Detect which cell encompasses the target text, then output its [X, Y] center coordinate. 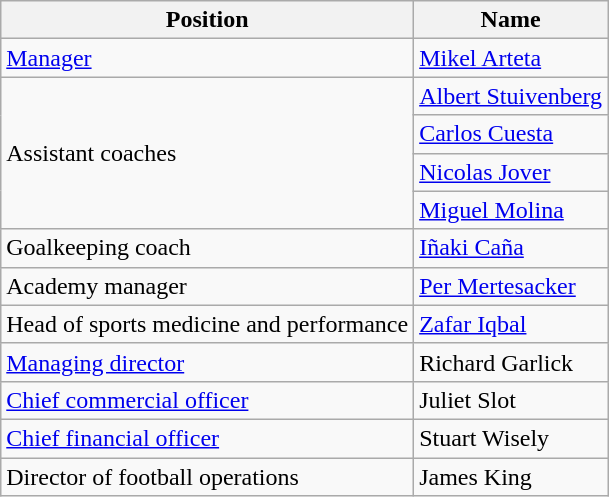
Name [511, 20]
Zafar Iqbal [511, 324]
Albert Stuivenberg [511, 96]
Chief financial officer [208, 438]
Managing director [208, 362]
Chief commercial officer [208, 400]
Position [208, 20]
James King [511, 477]
Manager [208, 58]
Mikel Arteta [511, 58]
Carlos Cuesta [511, 134]
Academy manager [208, 286]
Assistant coaches [208, 153]
Director of football operations [208, 477]
Nicolas Jover [511, 172]
Per Mertesacker [511, 286]
Head of sports medicine and performance [208, 324]
Miguel Molina [511, 210]
Iñaki Caña [511, 248]
Stuart Wisely [511, 438]
Juliet Slot [511, 400]
Richard Garlick [511, 362]
Goalkeeping coach [208, 248]
